Determine the [x, y] coordinate at the center of the cell enclosing the given text.  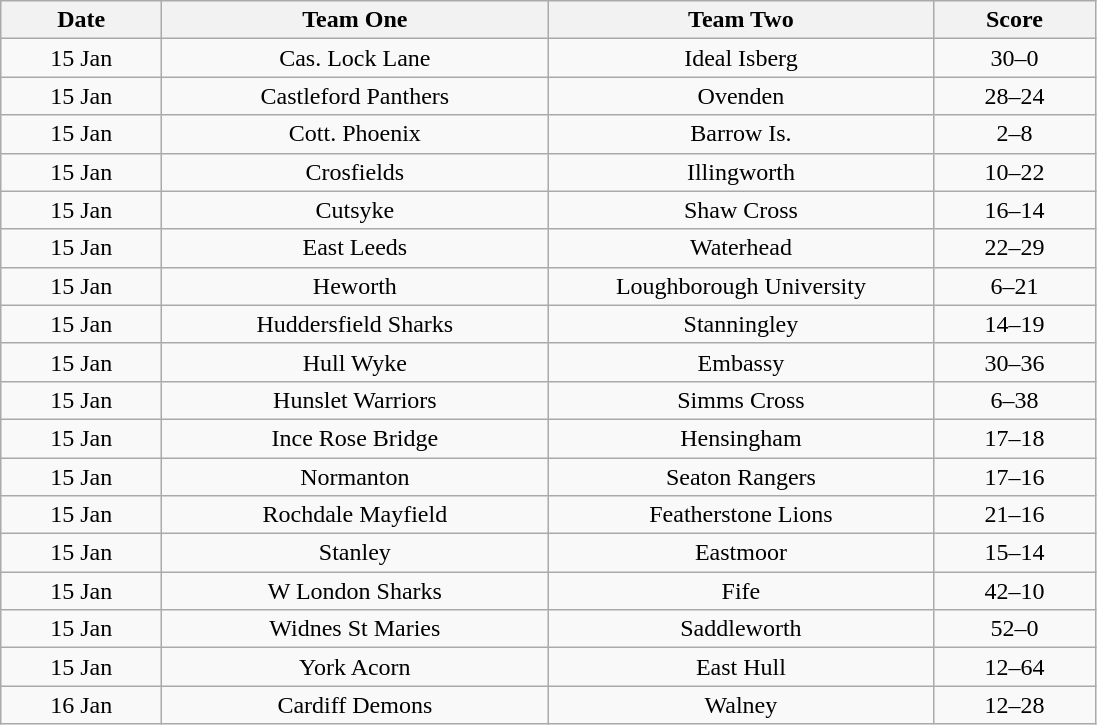
Hull Wyke [355, 362]
28–24 [1014, 96]
Illingworth [741, 172]
Hunslet Warriors [355, 400]
Rochdale Mayfield [355, 515]
Saddleworth [741, 629]
12–64 [1014, 667]
Simms Cross [741, 400]
W London Sharks [355, 591]
Loughborough University [741, 286]
Featherstone Lions [741, 515]
Castleford Panthers [355, 96]
Cutsyke [355, 210]
17–16 [1014, 477]
52–0 [1014, 629]
Hensingham [741, 438]
Heworth [355, 286]
Cott. Phoenix [355, 134]
East Hull [741, 667]
Cardiff Demons [355, 705]
Date [82, 20]
10–22 [1014, 172]
Stanningley [741, 324]
14–19 [1014, 324]
East Leeds [355, 248]
12–28 [1014, 705]
Shaw Cross [741, 210]
Crosfields [355, 172]
30–0 [1014, 58]
30–36 [1014, 362]
22–29 [1014, 248]
Score [1014, 20]
Ideal Isberg [741, 58]
Walney [741, 705]
16–14 [1014, 210]
Stanley [355, 553]
Fife [741, 591]
Ovenden [741, 96]
2–8 [1014, 134]
21–16 [1014, 515]
Widnes St Maries [355, 629]
Eastmoor [741, 553]
6–21 [1014, 286]
Ince Rose Bridge [355, 438]
Normanton [355, 477]
6–38 [1014, 400]
Waterhead [741, 248]
York Acorn [355, 667]
Embassy [741, 362]
Huddersfield Sharks [355, 324]
Team Two [741, 20]
16 Jan [82, 705]
Cas. Lock Lane [355, 58]
42–10 [1014, 591]
Seaton Rangers [741, 477]
17–18 [1014, 438]
Team One [355, 20]
15–14 [1014, 553]
Barrow Is. [741, 134]
